Scan for the cell matching the given text and deliver its (x, y) coordinate at center. 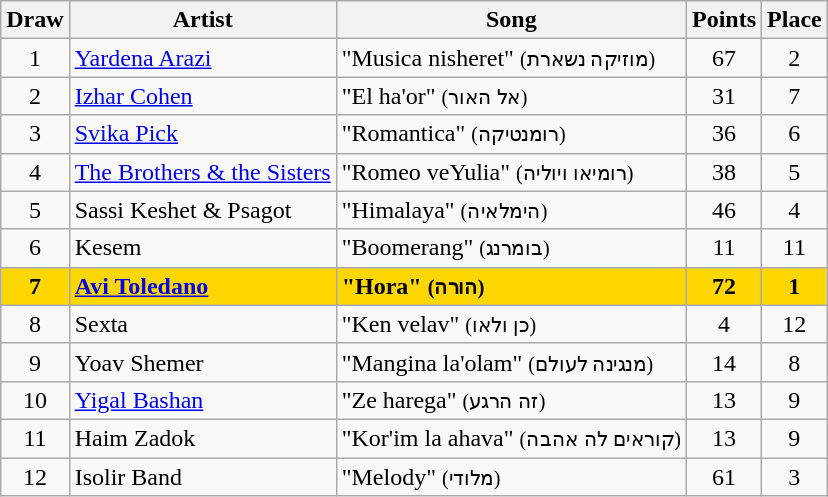
Artist (202, 20)
Yigal Bashan (202, 400)
Points (724, 20)
14 (724, 362)
61 (724, 477)
Place (795, 20)
Sassi Keshet & Psagot (202, 210)
Haim Zadok (202, 438)
Yardena Arazi (202, 58)
"Melody" (מלודי) (511, 477)
72 (724, 286)
10 (35, 400)
"Mangina la'olam" (מנגינה לעולם) (511, 362)
Sexta (202, 324)
38 (724, 172)
"Musica nisheret" (מוזיקה נשארת) (511, 58)
Song (511, 20)
36 (724, 134)
Svika Pick (202, 134)
"Ze harega" (זה הרגע) (511, 400)
The Brothers & the Sisters (202, 172)
"Kor'im la ahava" (קוראים לה אהבה) (511, 438)
Avi Toledano (202, 286)
Izhar Cohen (202, 96)
"Hora" (הורה) (511, 286)
46 (724, 210)
"Ken velav" (כן ולאו) (511, 324)
"Romantica" (רומנטיקה) (511, 134)
"El ha'or" (אל האור) (511, 96)
67 (724, 58)
Isolir Band (202, 477)
"Himalaya" (הימלאיה) (511, 210)
31 (724, 96)
Draw (35, 20)
Kesem (202, 248)
"Boomerang" (בומרנג) (511, 248)
Yoav Shemer (202, 362)
"Romeo veYulia" (רומיאו ויוליה) (511, 172)
